From the cell containing the given text, extract its center point as (X, Y) coordinate. 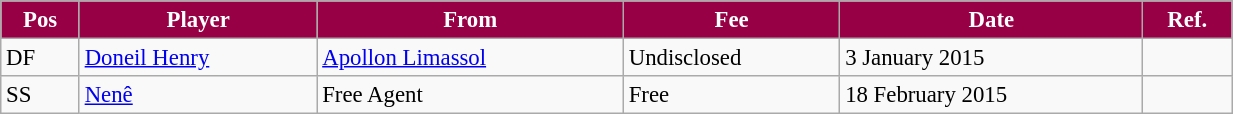
Player (198, 20)
Nenê (198, 95)
Pos (40, 20)
Fee (731, 20)
Ref. (1188, 20)
Undisclosed (731, 58)
Date (992, 20)
From (470, 20)
18 February 2015 (992, 95)
Free Agent (470, 95)
Apollon Limassol (470, 58)
Doneil Henry (198, 58)
SS (40, 95)
3 January 2015 (992, 58)
DF (40, 58)
Free (731, 95)
